For the text-containing cell, return its midpoint in [X, Y] coordinate format. 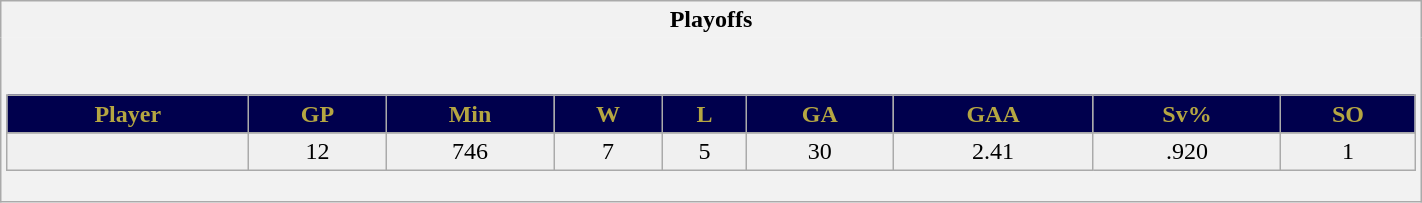
W [608, 114]
Player GP Min W L GA GAA Sv% SO 12 746 7 5 30 2.41 .920 1 [711, 120]
5 [705, 152]
Player [128, 114]
2.41 [993, 152]
.920 [1187, 152]
L [705, 114]
GP [318, 114]
SO [1348, 114]
746 [470, 152]
7 [608, 152]
1 [1348, 152]
12 [318, 152]
Min [470, 114]
GAA [993, 114]
30 [820, 152]
GA [820, 114]
Playoffs [711, 20]
Sv% [1187, 114]
